Output the (X, Y) coordinate of the center of the cell containing the given text.  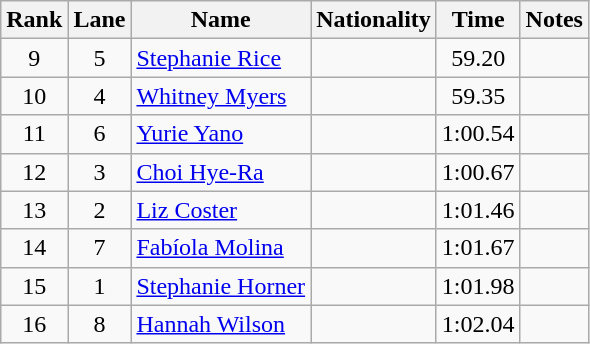
59.35 (478, 96)
1:00.54 (478, 134)
1:01.46 (478, 210)
16 (34, 324)
Whitney Myers (221, 96)
15 (34, 286)
6 (100, 134)
1:01.98 (478, 286)
Hannah Wilson (221, 324)
4 (100, 96)
5 (100, 58)
10 (34, 96)
1 (100, 286)
11 (34, 134)
Choi Hye-Ra (221, 172)
Yurie Yano (221, 134)
Name (221, 20)
Nationality (374, 20)
9 (34, 58)
Stephanie Rice (221, 58)
8 (100, 324)
Stephanie Horner (221, 286)
13 (34, 210)
1:02.04 (478, 324)
Liz Coster (221, 210)
Notes (554, 20)
3 (100, 172)
Fabíola Molina (221, 248)
Rank (34, 20)
Time (478, 20)
Lane (100, 20)
1:01.67 (478, 248)
7 (100, 248)
59.20 (478, 58)
14 (34, 248)
2 (100, 210)
12 (34, 172)
1:00.67 (478, 172)
